Identify which cell holds the provided text, then report its [X, Y] central coordinate. 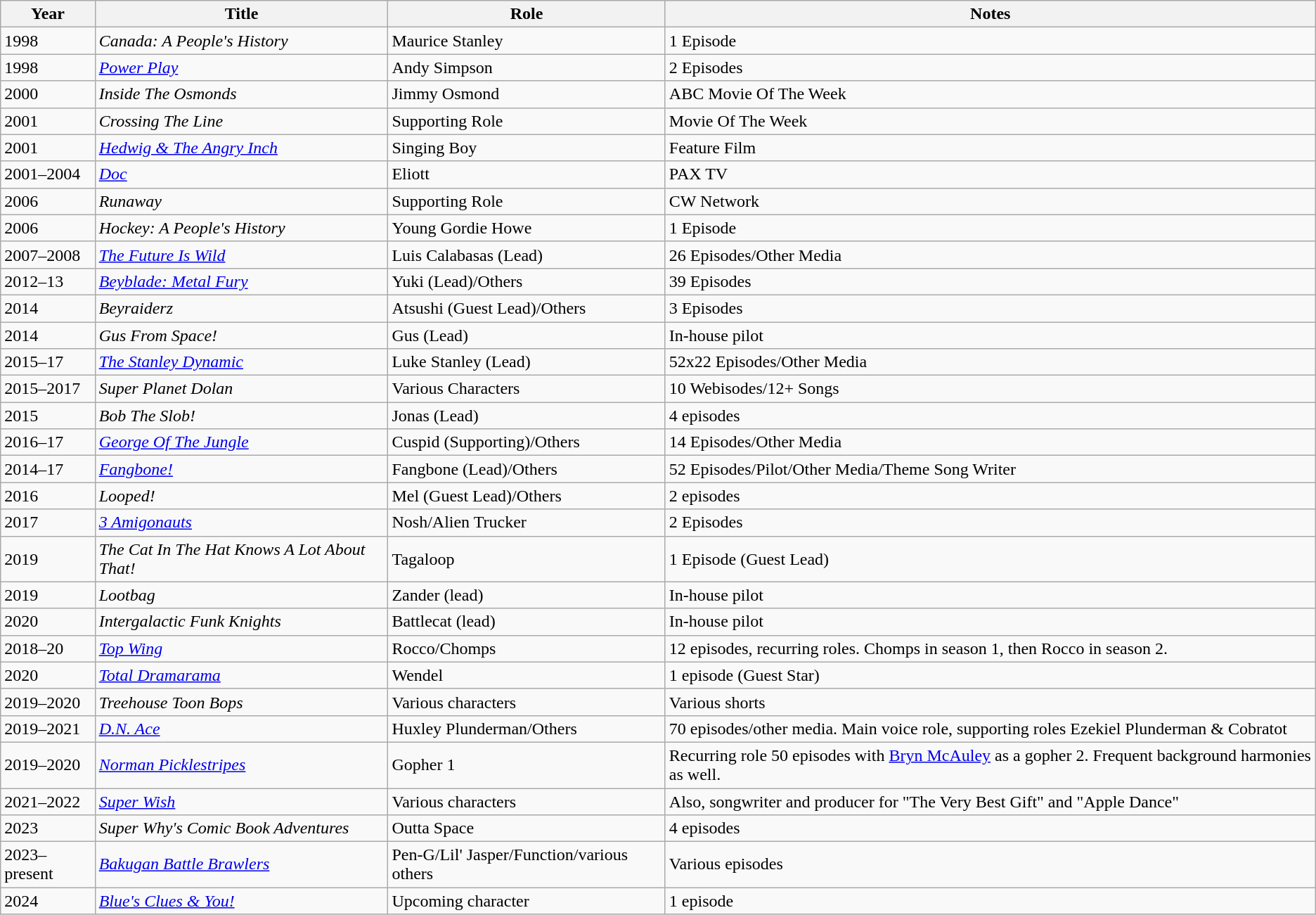
Rocco/Chomps [527, 648]
Andy Simpson [527, 68]
Doc [242, 174]
The Cat In The Hat Knows A Lot About That! [242, 558]
3 Episodes [990, 308]
Top Wing [242, 648]
Title [242, 14]
2023 [48, 828]
2001–2004 [48, 174]
Various Characters [527, 389]
Notes [990, 14]
Recurring role 50 episodes with Bryn McAuley as a gopher 2. Frequent background harmonies as well. [990, 765]
2 episodes [990, 496]
Mel (Guest Lead)/Others [527, 496]
Treehouse Toon Bops [242, 702]
Power Play [242, 68]
1 episode [990, 901]
Bakugan Battle Brawlers [242, 865]
Wendel [527, 675]
1 Episode (Guest Lead) [990, 558]
26 Episodes/Other Media [990, 255]
Also, songwriter and producer for "The Very Best Gift" and "Apple Dance" [990, 801]
Intergalactic Funk Knights [242, 622]
The Stanley Dynamic [242, 362]
12 episodes, recurring roles. Chomps in season 1, then Rocco in season 2. [990, 648]
Canada: A People's History [242, 41]
2016 [48, 496]
Year [48, 14]
Super Why's Comic Book Adventures [242, 828]
Zander (lead) [527, 595]
Singing Boy [527, 148]
Movie Of The Week [990, 121]
Fangbone (Lead)/Others [527, 469]
2021–2022 [48, 801]
Various shorts [990, 702]
10 Webisodes/12+ Songs [990, 389]
2007–2008 [48, 255]
The Future Is Wild [242, 255]
52x22 Episodes/Other Media [990, 362]
Eliott [527, 174]
Jimmy Osmond [527, 94]
39 Episodes [990, 281]
Norman Picklestripes [242, 765]
Beyraiderz [242, 308]
ABC Movie Of The Week [990, 94]
14 Episodes/Other Media [990, 442]
Gus (Lead) [527, 335]
Luke Stanley (Lead) [527, 362]
2015 [48, 416]
52 Episodes/Pilot/Other Media/Theme Song Writer [990, 469]
CW Network [990, 201]
2015–2017 [48, 389]
2016–17 [48, 442]
Young Gordie Howe [527, 228]
3 Amigonauts [242, 523]
Feature Film [990, 148]
Role [527, 14]
2017 [48, 523]
Various episodes [990, 865]
Huxley Plunderman/Others [527, 729]
2014–17 [48, 469]
Hedwig & The Angry Inch [242, 148]
2023–present [48, 865]
Crossing The Line [242, 121]
Inside The Osmonds [242, 94]
PAX TV [990, 174]
Beyblade: Metal Fury [242, 281]
Fangbone! [242, 469]
Yuki (Lead)/Others [527, 281]
Jonas (Lead) [527, 416]
Gopher 1 [527, 765]
Super Wish [242, 801]
2000 [48, 94]
Super Planet Dolan [242, 389]
Pen-G/Lil' Jasper/Function/various others [527, 865]
Battlecat (lead) [527, 622]
Tagaloop [527, 558]
2015–17 [48, 362]
Maurice Stanley [527, 41]
Total Dramarama [242, 675]
Cuspid (Supporting)/Others [527, 442]
Upcoming character [527, 901]
Blue's Clues & You! [242, 901]
Runaway [242, 201]
1 episode (Guest Star) [990, 675]
Bob The Slob! [242, 416]
2012–13 [48, 281]
Looped! [242, 496]
2019–2021 [48, 729]
2024 [48, 901]
Hockey: A People's History [242, 228]
70 episodes/other media. Main voice role, supporting roles Ezekiel Plunderman & Cobratot [990, 729]
Atsushi (Guest Lead)/Others [527, 308]
Luis Calabasas (Lead) [527, 255]
D.N. Ace [242, 729]
Gus From Space! [242, 335]
Lootbag [242, 595]
2018–20 [48, 648]
Outta Space [527, 828]
Nosh/Alien Trucker [527, 523]
George Of The Jungle [242, 442]
